Capture the cell that displays the provided text and extract its [X, Y] central coordinate. 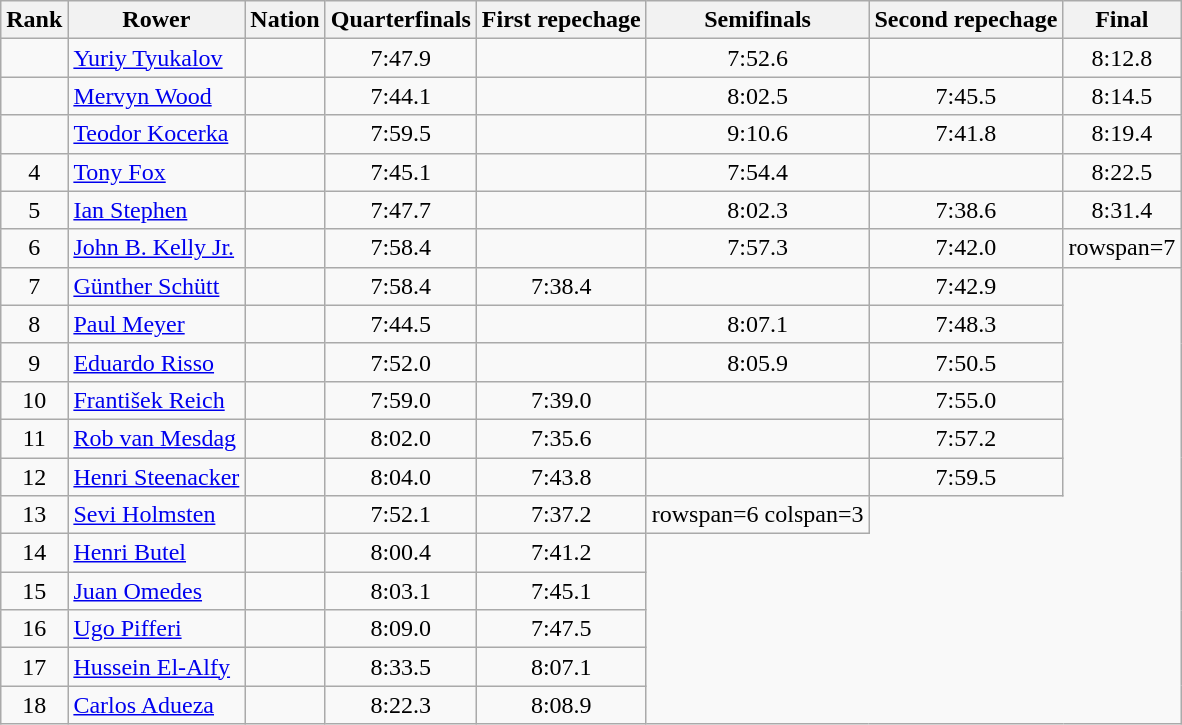
Ian Stephen [156, 210]
4 [34, 172]
9:10.6 [758, 134]
9 [34, 362]
Rank [34, 20]
6 [34, 248]
7:48.3 [966, 324]
8:02.3 [758, 210]
Nation [285, 20]
Second repechage [966, 20]
8:33.5 [400, 667]
14 [34, 553]
Henri Butel [156, 553]
7:35.6 [561, 438]
Semifinals [758, 20]
7:52.1 [400, 515]
7:47.9 [400, 58]
7:57.3 [758, 248]
7:52.0 [400, 362]
rowspan=7 [1122, 248]
8:02.5 [758, 96]
7:41.8 [966, 134]
16 [34, 629]
Mervyn Wood [156, 96]
7:52.6 [758, 58]
12 [34, 477]
7:44.1 [400, 96]
Henri Steenacker [156, 477]
Carlos Adueza [156, 705]
11 [34, 438]
8:08.9 [561, 705]
13 [34, 515]
18 [34, 705]
Eduardo Risso [156, 362]
Juan Omedes [156, 591]
Rower [156, 20]
5 [34, 210]
7:44.5 [400, 324]
10 [34, 400]
7:47.5 [561, 629]
8:02.0 [400, 438]
8:31.4 [1122, 210]
8:03.1 [400, 591]
Rob van Mesdag [156, 438]
7 [34, 286]
7:39.0 [561, 400]
8:22.3 [400, 705]
7:54.4 [758, 172]
Yuriy Tyukalov [156, 58]
František Reich [156, 400]
Teodor Kocerka [156, 134]
7:37.2 [561, 515]
Günther Schütt [156, 286]
7:42.0 [966, 248]
8:09.0 [400, 629]
Hussein El-Alfy [156, 667]
7:41.2 [561, 553]
8:00.4 [400, 553]
8:04.0 [400, 477]
7:42.9 [966, 286]
8:14.5 [1122, 96]
7:55.0 [966, 400]
8:22.5 [1122, 172]
8:05.9 [758, 362]
First repechage [561, 20]
17 [34, 667]
7:38.4 [561, 286]
7:50.5 [966, 362]
Ugo Pifferi [156, 629]
7:45.5 [966, 96]
7:43.8 [561, 477]
Tony Fox [156, 172]
8:12.8 [1122, 58]
Final [1122, 20]
7:57.2 [966, 438]
John B. Kelly Jr. [156, 248]
8 [34, 324]
8:19.4 [1122, 134]
Quarterfinals [400, 20]
7:59.0 [400, 400]
7:47.7 [400, 210]
7:38.6 [966, 210]
rowspan=6 colspan=3 [758, 515]
Sevi Holmsten [156, 515]
Paul Meyer [156, 324]
15 [34, 591]
